Determine the (x, y) coordinate at the center of the cell enclosing the given text.  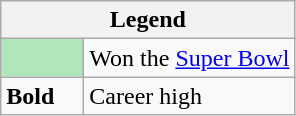
Legend (148, 20)
Career high (190, 96)
Won the Super Bowl (190, 58)
Bold (42, 96)
